Find where the given text appears and provide that cell's center as [x, y] coordinate. 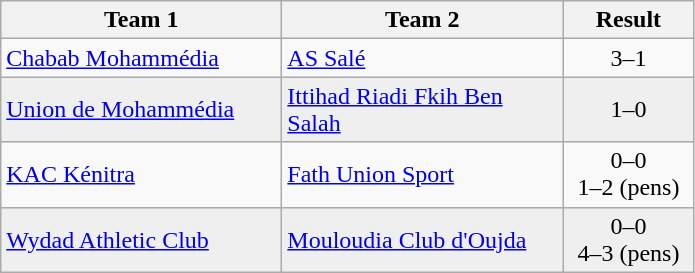
KAC Kénitra [142, 174]
Result [628, 20]
Wydad Athletic Club [142, 240]
AS Salé [422, 58]
0–04–3 (pens) [628, 240]
Fath Union Sport [422, 174]
Mouloudia Club d'Oujda [422, 240]
Ittihad Riadi Fkih Ben Salah [422, 110]
3–1 [628, 58]
0–01–2 (pens) [628, 174]
1–0 [628, 110]
Union de Mohammédia [142, 110]
Team 1 [142, 20]
Team 2 [422, 20]
Chabab Mohammédia [142, 58]
